Provide the [x, y] coordinate of the cell's center where the given text is located.  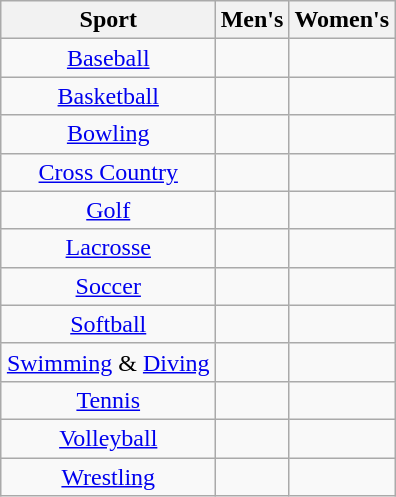
Basketball [108, 96]
Swimming & Diving [108, 362]
Men's [252, 20]
Wrestling [108, 477]
Cross Country [108, 172]
Golf [108, 210]
Volleyball [108, 438]
Women's [342, 20]
Soccer [108, 286]
Lacrosse [108, 248]
Softball [108, 324]
Tennis [108, 400]
Sport [108, 20]
Bowling [108, 134]
Baseball [108, 58]
